Find where the given text appears and provide that cell's center as [X, Y] coordinate. 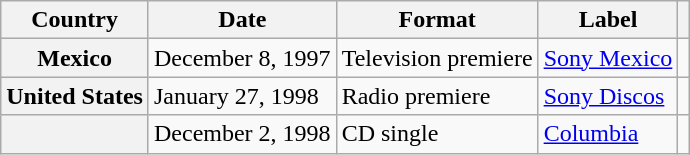
December 2, 1998 [242, 134]
Format [437, 20]
Sony Discos [608, 96]
Columbia [608, 134]
December 8, 1997 [242, 58]
Mexico [75, 58]
Television premiere [437, 58]
United States [75, 96]
Date [242, 20]
Label [608, 20]
Radio premiere [437, 96]
CD single [437, 134]
Sony Mexico [608, 58]
Country [75, 20]
January 27, 1998 [242, 96]
